Output the [x, y] coordinate of the center of the cell containing the given text.  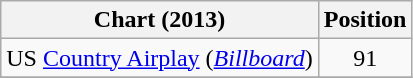
91 [365, 58]
Chart (2013) [160, 20]
US Country Airplay (Billboard) [160, 58]
Position [365, 20]
